Provide the (X, Y) coordinate of the cell's center where the given text is located.  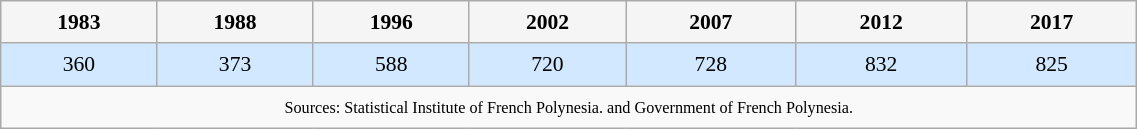
825 (1051, 66)
2012 (881, 22)
2007 (711, 22)
728 (711, 66)
2002 (547, 22)
373 (235, 66)
1996 (391, 22)
1983 (79, 22)
Sources: Statistical Institute of French Polynesia. and Government of French Polynesia. (569, 108)
832 (881, 66)
588 (391, 66)
1988 (235, 22)
2017 (1051, 22)
720 (547, 66)
360 (79, 66)
